Locate the cell with the specified text and output its [X, Y] center coordinate. 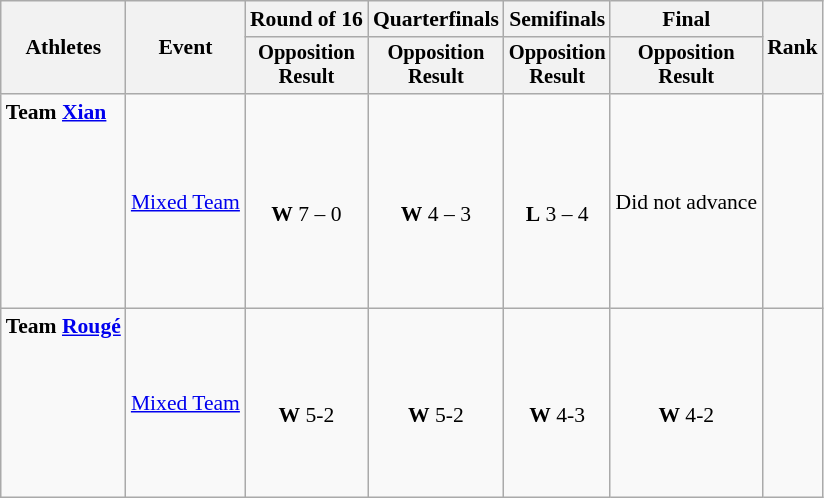
Final [686, 19]
Rank [792, 48]
W 4-2 [686, 404]
W 4 – 3 [436, 201]
Athletes [64, 48]
Round of 16 [306, 19]
Team Rougé [64, 404]
Did not advance [686, 201]
W 7 – 0 [306, 201]
L 3 – 4 [558, 201]
Quarterfinals [436, 19]
Event [186, 48]
W 4-3 [558, 404]
Team Xian [64, 201]
Semifinals [558, 19]
